From the cell containing the given text, extract its center point as [x, y] coordinate. 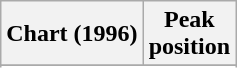
Chart (1996) [72, 34]
Peakposition [189, 34]
